From the cell containing the given text, extract its center point as (X, Y) coordinate. 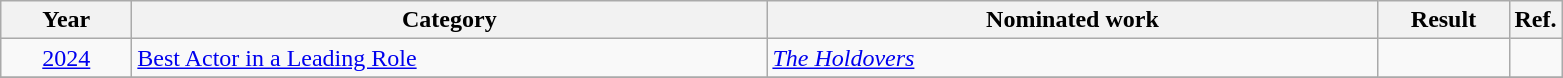
The Holdovers (1072, 58)
Ref. (1536, 20)
Year (66, 20)
Best Actor in a Leading Role (450, 58)
2024 (66, 58)
Nominated work (1072, 20)
Result (1444, 20)
Category (450, 20)
